Return the [x, y] coordinate for the center point of the cell that contains the specified text.  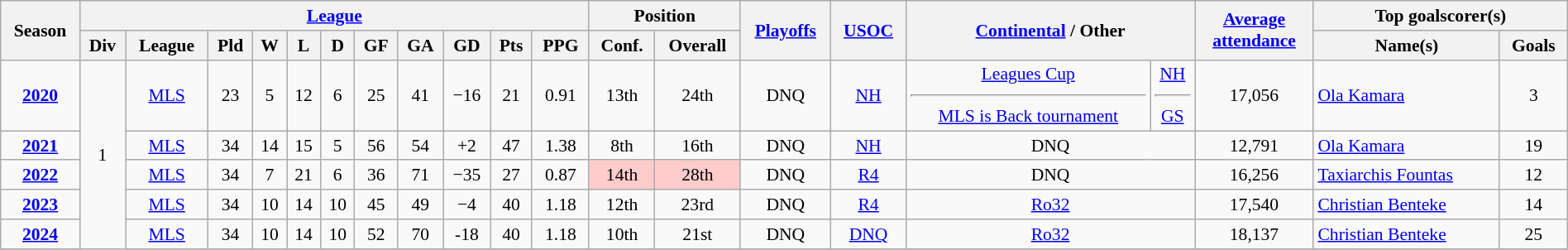
16,256 [1255, 175]
52 [376, 234]
16th [698, 146]
70 [420, 234]
36 [376, 175]
15 [303, 146]
Goals [1533, 46]
23 [231, 95]
17,540 [1255, 204]
0.87 [561, 175]
12,791 [1255, 146]
13th [622, 95]
7 [270, 175]
Top goalscorer(s) [1441, 16]
24th [698, 95]
0.91 [561, 95]
−16 [466, 95]
2021 [41, 146]
2022 [41, 175]
Name(s) [1406, 46]
21st [698, 234]
−4 [466, 204]
23rd [698, 204]
+2 [466, 146]
Overall [698, 46]
12th [622, 204]
10th [622, 234]
Div [103, 46]
NHGS [1173, 95]
GA [420, 46]
27 [511, 175]
Pld [231, 46]
Average attendance [1255, 30]
GD [466, 46]
Taxiarchis Fountas [1406, 175]
2024 [41, 234]
Pts [511, 46]
L [303, 46]
45 [376, 204]
56 [376, 146]
19 [1533, 146]
Leagues CupMLS is Back tournament [1029, 95]
D [337, 46]
-18 [466, 234]
2023 [41, 204]
71 [420, 175]
2020 [41, 95]
49 [420, 204]
3 [1533, 95]
17,056 [1255, 95]
Season [41, 30]
1.38 [561, 146]
18,137 [1255, 234]
54 [420, 146]
41 [420, 95]
GF [376, 46]
Continental / Other [1050, 30]
28th [698, 175]
14th [622, 175]
USOC [868, 30]
47 [511, 146]
W [270, 46]
8th [622, 146]
Playoffs [786, 30]
−35 [466, 175]
1 [103, 154]
Conf. [622, 46]
Position [665, 16]
PPG [561, 46]
